Identify which cell holds the provided text, then report its [X, Y] central coordinate. 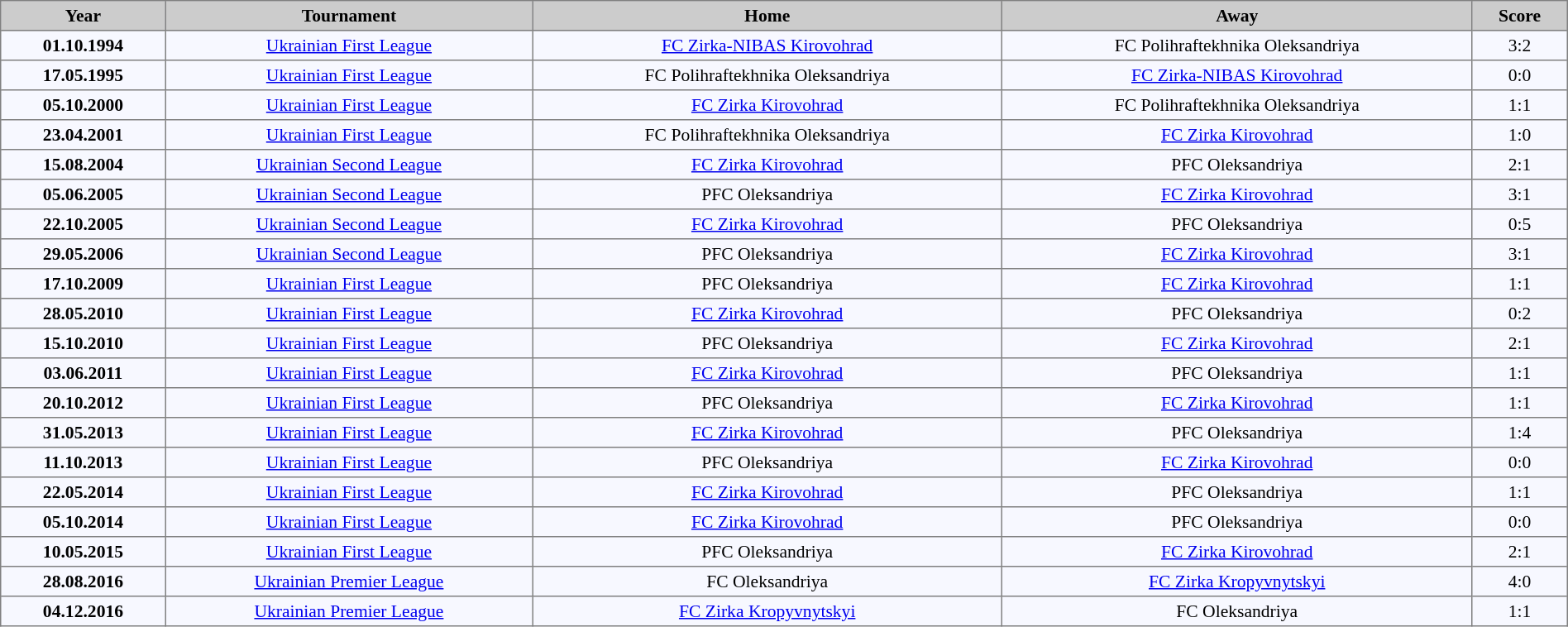
17.05.1995 [83, 75]
Home [767, 16]
31.05.2013 [83, 433]
15.08.2004 [83, 165]
1:0 [1520, 135]
29.05.2006 [83, 254]
20.10.2012 [83, 403]
05.10.2000 [83, 105]
22.05.2014 [83, 492]
04.12.2016 [83, 611]
4:0 [1520, 582]
10.05.2015 [83, 552]
0:5 [1520, 224]
3:2 [1520, 45]
1:4 [1520, 433]
Away [1237, 16]
15.10.2010 [83, 343]
03.06.2011 [83, 373]
28.05.2010 [83, 313]
01.10.1994 [83, 45]
Year [83, 16]
11.10.2013 [83, 462]
Score [1520, 16]
28.08.2016 [83, 582]
17.10.2009 [83, 284]
23.04.2001 [83, 135]
05.10.2014 [83, 522]
22.10.2005 [83, 224]
05.06.2005 [83, 194]
0:2 [1520, 313]
Tournament [349, 16]
